Output the [X, Y] coordinate of the center of the cell containing the given text.  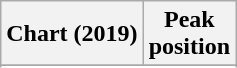
Chart (2019) [72, 34]
Peakposition [189, 34]
